Search for the cell housing the specified text and yield its (x, y) center coordinate. 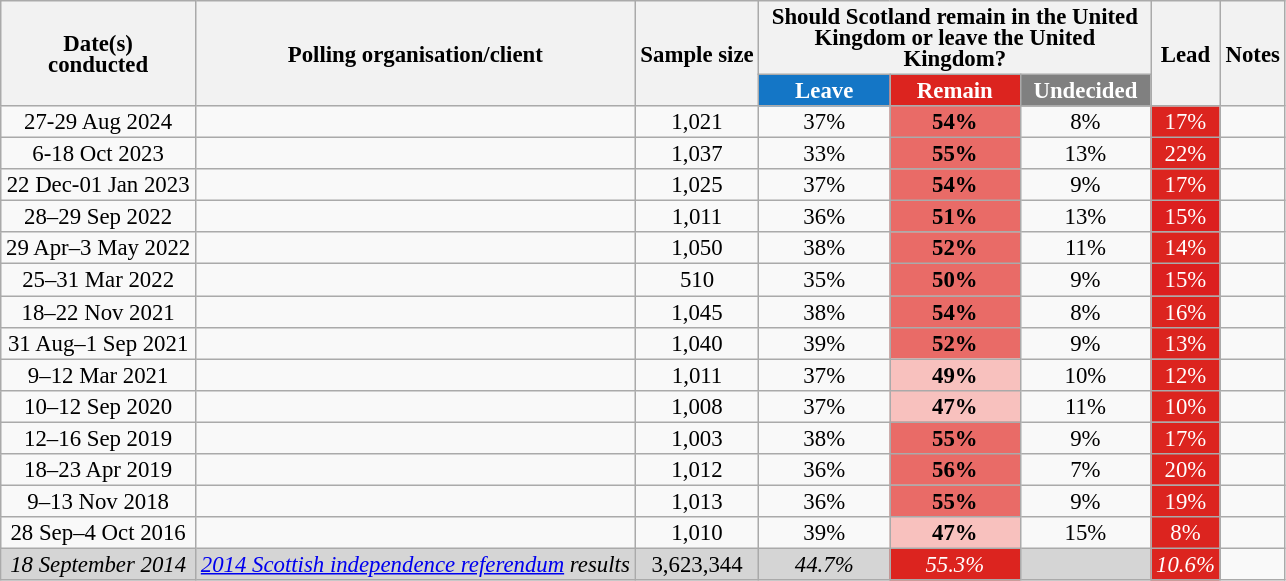
44.7% (824, 564)
12% (1186, 375)
3,623,344 (697, 564)
9–13 Nov 2018 (98, 501)
1,010 (697, 533)
18–23 Apr 2019 (98, 470)
Sample size (697, 54)
1,045 (697, 312)
7% (1086, 470)
Leave (824, 91)
18 September 2014 (98, 564)
33% (824, 154)
6-18 Oct 2023 (98, 154)
Notes (1252, 54)
51% (956, 217)
14% (1186, 248)
22% (1186, 154)
Should Scotland remain in the United Kingdom or leave the United Kingdom? (955, 38)
27-29 Aug 2024 (98, 122)
10–12 Sep 2020 (98, 406)
Date(s)conducted (98, 54)
1,037 (697, 154)
50% (956, 280)
25–31 Mar 2022 (98, 280)
Lead (1186, 54)
9–12 Mar 2021 (98, 375)
1,013 (697, 501)
1,008 (697, 406)
1,021 (697, 122)
1,040 (697, 343)
Remain (956, 91)
1,050 (697, 248)
18–22 Nov 2021 (98, 312)
Undecided (1086, 91)
Polling organisation/client (415, 54)
35% (824, 280)
31 Aug–1 Sep 2021 (98, 343)
28–29 Sep 2022 (98, 217)
510 (697, 280)
1,025 (697, 185)
19% (1186, 501)
55.3% (956, 564)
56% (956, 470)
29 Apr–3 May 2022 (98, 248)
2014 Scottish independence referendum results (415, 564)
16% (1186, 312)
12–16 Sep 2019 (98, 438)
1,003 (697, 438)
49% (956, 375)
28 Sep–4 Oct 2016 (98, 533)
1,012 (697, 470)
22 Dec-01 Jan 2023 (98, 185)
20% (1186, 470)
10.6% (1186, 564)
